Find where the given text appears and provide that cell's center as [x, y] coordinate. 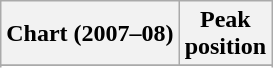
Chart (2007–08) [90, 34]
Peakposition [225, 34]
